Return the (x, y) coordinate for the center point of the cell that contains the specified text.  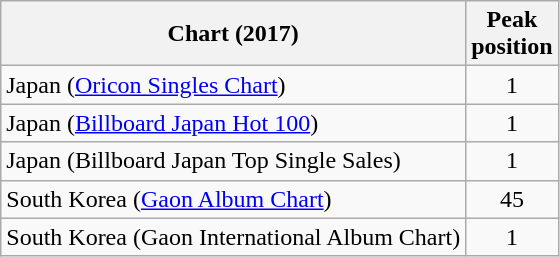
South Korea (Gaon International Album Chart) (234, 237)
Chart (2017) (234, 34)
Japan (Billboard Japan Top Single Sales) (234, 161)
45 (512, 199)
Japan (Oricon Singles Chart) (234, 85)
Peakposition (512, 34)
Japan (Billboard Japan Hot 100) (234, 123)
South Korea (Gaon Album Chart) (234, 199)
